Pinpoint the cell where the given text exists, returning its [x, y] midpoint coordinate. 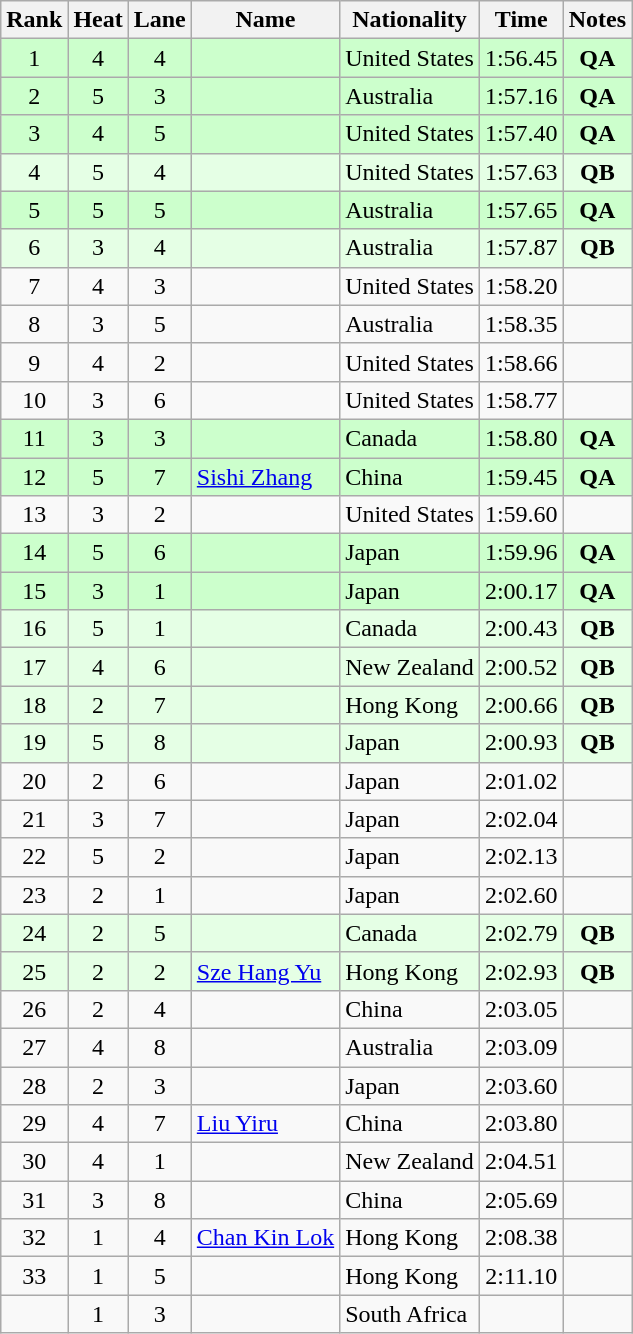
16 [34, 629]
2:03.09 [521, 1047]
2:11.10 [521, 1276]
13 [34, 515]
15 [34, 591]
1:58.20 [521, 286]
2:00.66 [521, 705]
2:08.38 [521, 1238]
20 [34, 781]
2:03.05 [521, 1009]
2:03.80 [521, 1124]
Notes [597, 20]
Name [265, 20]
1:56.45 [521, 58]
1:58.80 [521, 438]
29 [34, 1124]
17 [34, 667]
2:00.93 [521, 743]
27 [34, 1047]
2:05.69 [521, 1200]
2:02.13 [521, 857]
2:04.51 [521, 1162]
Sze Hang Yu [265, 971]
23 [34, 895]
22 [34, 857]
2:01.02 [521, 781]
Heat [98, 20]
2:03.60 [521, 1085]
1:58.66 [521, 362]
1:57.16 [521, 96]
1:58.77 [521, 400]
21 [34, 819]
Liu Yiru [265, 1124]
33 [34, 1276]
1:57.40 [521, 134]
19 [34, 743]
26 [34, 1009]
2:00.43 [521, 629]
1:57.63 [521, 172]
Time [521, 20]
2:02.79 [521, 933]
South Africa [410, 1314]
2:02.60 [521, 895]
Lane [160, 20]
1:59.60 [521, 515]
10 [34, 400]
1:59.96 [521, 553]
2:02.04 [521, 819]
2:00.17 [521, 591]
Nationality [410, 20]
18 [34, 705]
Chan Kin Lok [265, 1238]
9 [34, 362]
Rank [34, 20]
24 [34, 933]
12 [34, 477]
1:57.65 [521, 210]
11 [34, 438]
28 [34, 1085]
31 [34, 1200]
1:59.45 [521, 477]
2:00.52 [521, 667]
25 [34, 971]
32 [34, 1238]
30 [34, 1162]
1:57.87 [521, 248]
2:02.93 [521, 971]
Sishi Zhang [265, 477]
14 [34, 553]
1:58.35 [521, 324]
